Find where the given text appears and provide that cell's center as (x, y) coordinate. 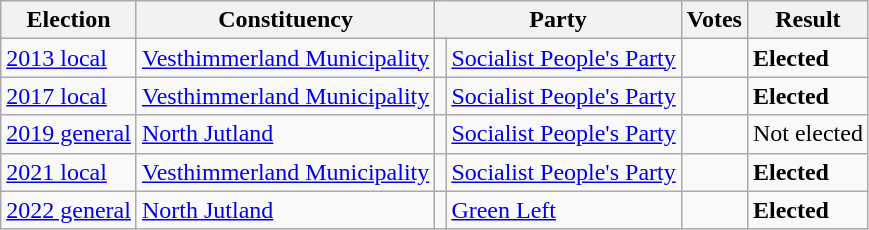
Election (69, 20)
Constituency (285, 20)
2021 local (69, 172)
Not elected (808, 134)
Party (558, 20)
Votes (714, 20)
2013 local (69, 58)
Green Left (564, 210)
2017 local (69, 96)
2022 general (69, 210)
Result (808, 20)
2019 general (69, 134)
